For the text-containing cell, return its midpoint in [X, Y] coordinate format. 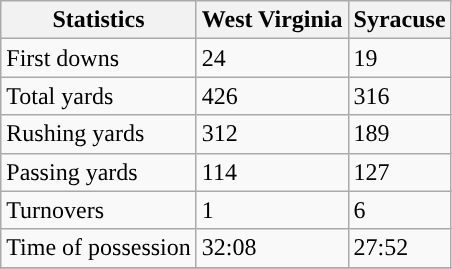
19 [400, 58]
First downs [99, 58]
189 [400, 134]
426 [272, 96]
6 [400, 210]
Syracuse [400, 20]
312 [272, 134]
24 [272, 58]
27:52 [400, 248]
Rushing yards [99, 134]
West Virginia [272, 20]
1 [272, 210]
Total yards [99, 96]
316 [400, 96]
114 [272, 172]
32:08 [272, 248]
127 [400, 172]
Turnovers [99, 210]
Passing yards [99, 172]
Statistics [99, 20]
Time of possession [99, 248]
